Search for the cell housing the specified text and yield its [x, y] center coordinate. 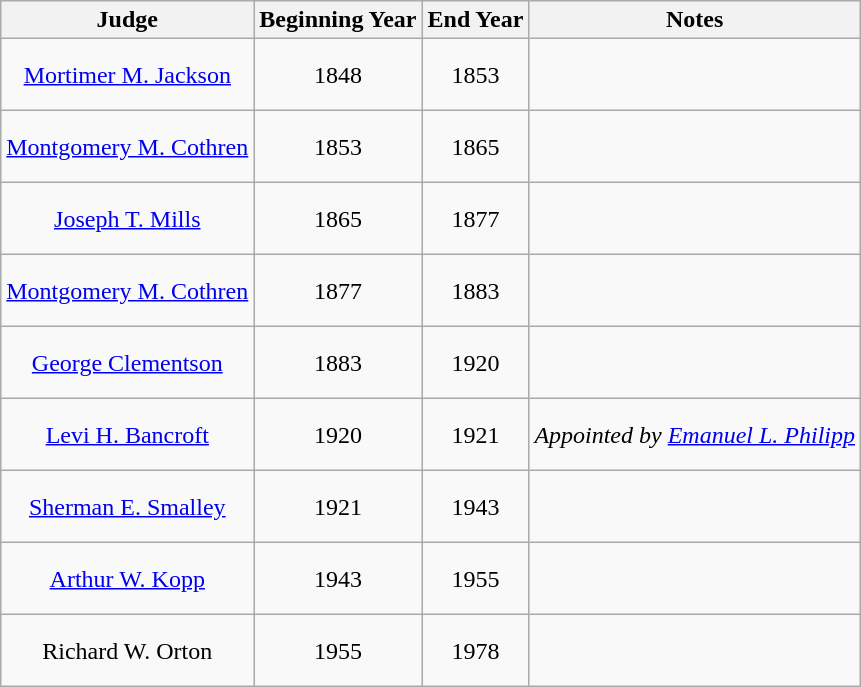
Judge [128, 20]
Richard W. Orton [128, 651]
1978 [476, 651]
Mortimer M. Jackson [128, 75]
Sherman E. Smalley [128, 507]
Notes [695, 20]
End Year [476, 20]
1848 [338, 75]
Joseph T. Mills [128, 219]
Beginning Year [338, 20]
George Clementson [128, 363]
Arthur W. Kopp [128, 579]
Appointed by Emanuel L. Philipp [695, 435]
Levi H. Bancroft [128, 435]
